Find where the given text appears and provide that cell's center as [X, Y] coordinate. 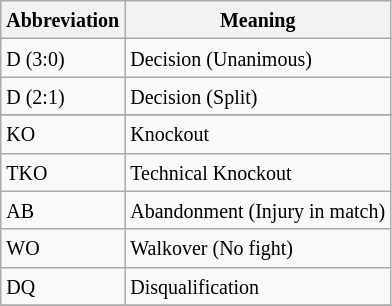
KO [63, 134]
Disqualification [258, 286]
Knockout [258, 134]
Walkover (No fight) [258, 248]
AB [63, 210]
Abbreviation [63, 20]
WO [63, 248]
Technical Knockout [258, 172]
Abandonment (Injury in match) [258, 210]
DQ [63, 286]
D (2:1) [63, 96]
Decision (Unanimous) [258, 58]
Decision (Split) [258, 96]
Meaning [258, 20]
TKO [63, 172]
D (3:0) [63, 58]
